Pinpoint the cell where the given text exists, returning its [X, Y] midpoint coordinate. 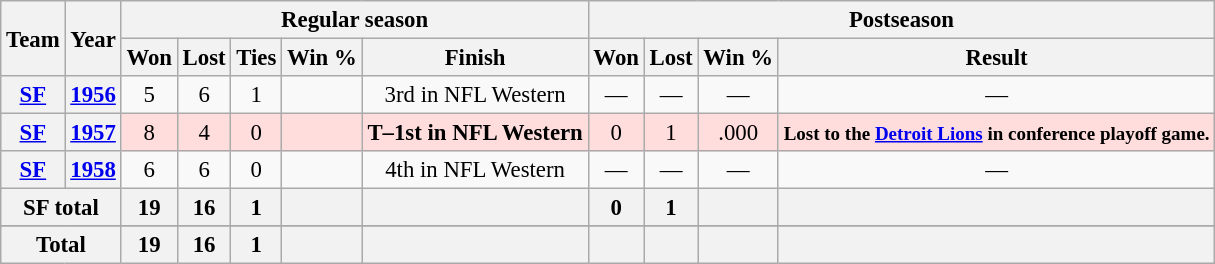
Regular season [354, 20]
Postseason [902, 20]
SF total [61, 208]
Total [61, 245]
Finish [475, 58]
Year [93, 38]
8 [149, 133]
4 [204, 133]
1956 [93, 95]
T–1st in NFL Western [475, 133]
Lost to the Detroit Lions in conference playoff game. [996, 133]
3rd in NFL Western [475, 95]
1957 [93, 133]
4th in NFL Western [475, 170]
Result [996, 58]
1958 [93, 170]
Ties [256, 58]
Team [33, 38]
.000 [738, 133]
5 [149, 95]
